From the cell containing the given text, extract its center point as (x, y) coordinate. 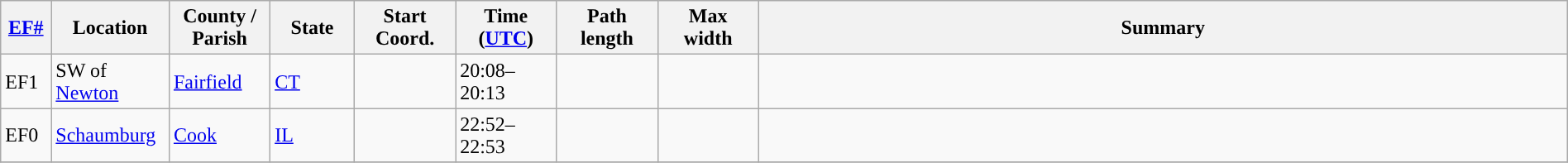
EF1 (26, 81)
CT (313, 81)
Summary (1163, 28)
County / Parish (219, 28)
22:52–22:53 (506, 136)
IL (313, 136)
EF0 (26, 136)
EF# (26, 28)
20:08–20:13 (506, 81)
Location (111, 28)
Start Coord. (404, 28)
SW of Newton (111, 81)
Fairfield (219, 81)
Max width (708, 28)
Path length (607, 28)
Time (UTC) (506, 28)
Schaumburg (111, 136)
Cook (219, 136)
State (313, 28)
